Return the [x, y] coordinate for the center point of the cell that contains the specified text.  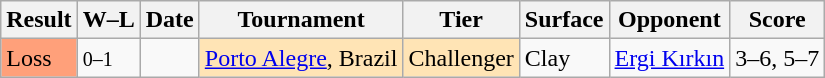
0–1 [108, 58]
Ergi Kırkın [670, 58]
Clay [564, 58]
Loss [39, 58]
Surface [564, 20]
Score [778, 20]
Opponent [670, 20]
W–L [108, 20]
Result [39, 20]
Tournament [301, 20]
Porto Alegre, Brazil [301, 58]
Challenger [461, 58]
Date [170, 20]
3–6, 5–7 [778, 58]
Tier [461, 20]
